Find where the given text appears and provide that cell's center as (X, Y) coordinate. 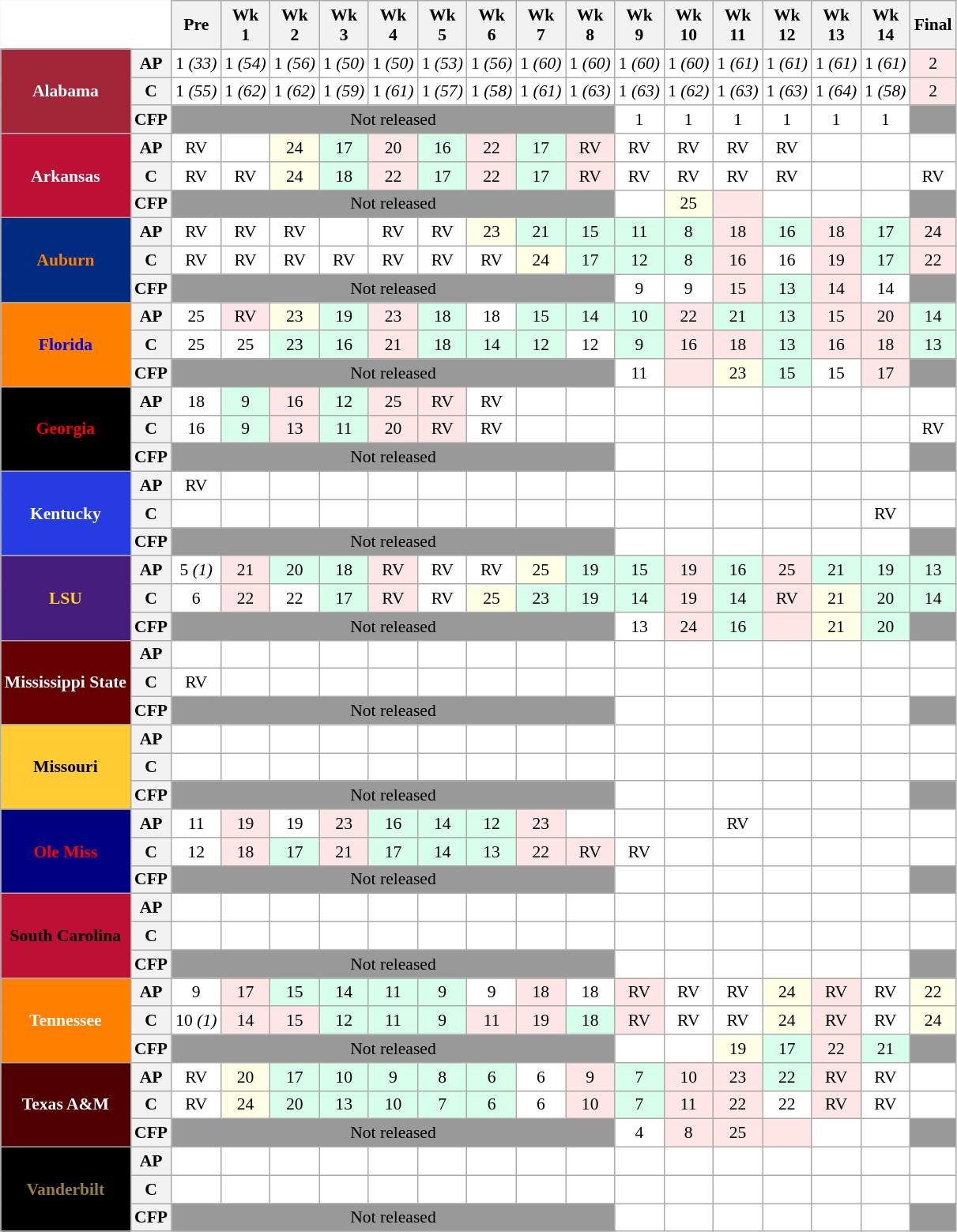
1 (53) (443, 63)
Wk3 (344, 25)
Vanderbilt (66, 1190)
Alabama (66, 92)
Texas A&M (66, 1105)
Wk4 (393, 25)
1 (55) (196, 92)
Wk11 (737, 25)
Wk6 (492, 25)
Georgia (66, 430)
1 (64) (836, 92)
Pre (196, 25)
1 (59) (344, 92)
Auburn (66, 261)
10 (1) (196, 1021)
Wk14 (885, 25)
South Carolina (66, 936)
Wk5 (443, 25)
Wk12 (787, 25)
Wk13 (836, 25)
4 (639, 1133)
Wk1 (245, 25)
Wk8 (590, 25)
Wk9 (639, 25)
Wk2 (295, 25)
Mississippi State (66, 683)
Missouri (66, 767)
1 (57) (443, 92)
Final (933, 25)
Wk10 (688, 25)
Florida (66, 345)
Arkansas (66, 175)
Kentucky (66, 514)
1 (33) (196, 63)
Wk7 (541, 25)
5 (1) (196, 571)
Tennessee (66, 1021)
Ole Miss (66, 852)
1 (54) (245, 63)
LSU (66, 599)
